Pinpoint the cell where the given text exists, returning its [x, y] midpoint coordinate. 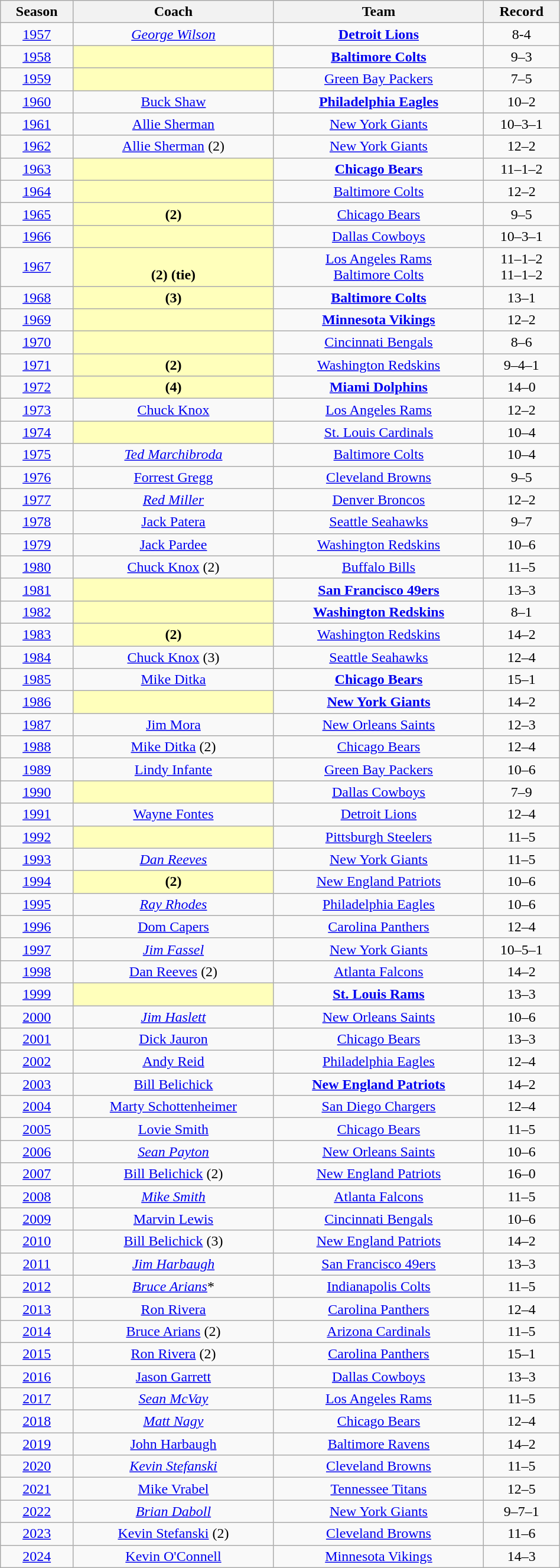
(4) [174, 387]
Bill Belichick [174, 1084]
Allie Sherman (2) [174, 146]
Arizona Cardinals [378, 1331]
Mike Vrabel [174, 1489]
9–7 [521, 522]
1975 [37, 455]
Kevin O'Connell [174, 1556]
1994 [37, 882]
2024 [37, 1556]
2004 [37, 1107]
1979 [37, 545]
1971 [37, 365]
San Diego Chargers [378, 1107]
Dan Reeves [174, 859]
1968 [37, 297]
Andy Reid [174, 1062]
1989 [37, 770]
1959 [37, 79]
Allie Sherman [174, 124]
1960 [37, 102]
11–1–211–1–2 [521, 267]
Bruce Arians* [174, 1286]
2017 [37, 1399]
2022 [37, 1511]
Ron Rivera [174, 1309]
Bill Belichick (2) [174, 1174]
12–3 [521, 725]
Miami Dolphins [378, 387]
1977 [37, 500]
2009 [37, 1219]
Mike Smith [174, 1197]
Dick Jauron [174, 1039]
2007 [37, 1174]
Jack Patera [174, 522]
10–5–1 [521, 949]
2020 [37, 1466]
11–1–2 [521, 169]
1964 [37, 191]
1980 [37, 567]
Sean Payton [174, 1152]
Kevin Stefanski [174, 1466]
2003 [37, 1084]
Season [37, 12]
Pittsburgh Steelers [378, 837]
2018 [37, 1422]
Dom Capers [174, 927]
Sean McVay [174, 1399]
Coach [174, 12]
1983 [37, 634]
George Wilson [174, 34]
Forrest Gregg [174, 477]
1966 [37, 236]
1981 [37, 589]
Buck Shaw [174, 102]
8–6 [521, 343]
1962 [37, 146]
Mike Ditka (2) [174, 747]
Lindy Infante [174, 770]
1982 [37, 612]
1978 [37, 522]
Baltimore Ravens [378, 1444]
9–3 [521, 57]
13–1 [521, 297]
Indianapolis Colts [378, 1286]
Los Angeles RamsBaltimore Colts [378, 267]
2014 [37, 1331]
7–9 [521, 792]
Buffalo Bills [378, 567]
(3) [174, 297]
Jack Pardee [174, 545]
1957 [37, 34]
(2) (tie) [174, 267]
8-4 [521, 34]
1986 [37, 702]
Mike Ditka [174, 680]
1965 [37, 214]
1974 [37, 432]
16–0 [521, 1174]
Tennessee Titans [378, 1489]
Marvin Lewis [174, 1219]
1985 [37, 680]
9–7–1 [521, 1511]
Jim Fassel [174, 949]
2010 [37, 1241]
1991 [37, 814]
1958 [37, 57]
14–3 [521, 1556]
2013 [37, 1309]
1963 [37, 169]
Chuck Knox (3) [174, 657]
Team [378, 12]
Record [521, 12]
Brian Daboll [174, 1511]
Chuck Knox (2) [174, 567]
Bill Belichick (3) [174, 1241]
Lovie Smith [174, 1129]
7–5 [521, 79]
Denver Broncos [378, 500]
2011 [37, 1264]
1999 [37, 994]
1976 [37, 477]
1987 [37, 725]
Jim Mora [174, 725]
2001 [37, 1039]
Chuck Knox [174, 410]
1972 [37, 387]
2019 [37, 1444]
1993 [37, 859]
2005 [37, 1129]
8–1 [521, 612]
2008 [37, 1197]
1969 [37, 320]
14–0 [521, 387]
Marty Schottenheimer [174, 1107]
Red Miller [174, 500]
1984 [37, 657]
10–2 [521, 102]
Ray Rhodes [174, 904]
2023 [37, 1534]
Bruce Arians (2) [174, 1331]
Ron Rivera (2) [174, 1354]
1998 [37, 972]
1996 [37, 927]
12–5 [521, 1489]
1995 [37, 904]
St. Louis Rams [378, 994]
Kevin Stefanski (2) [174, 1534]
1970 [37, 343]
1973 [37, 410]
2006 [37, 1152]
Matt Nagy [174, 1422]
1988 [37, 747]
Jim Harbaugh [174, 1264]
1967 [37, 267]
John Harbaugh [174, 1444]
1961 [37, 124]
2021 [37, 1489]
9–4–1 [521, 365]
2016 [37, 1377]
2002 [37, 1062]
St. Louis Cardinals [378, 432]
1992 [37, 837]
2015 [37, 1354]
Ted Marchibroda [174, 455]
1997 [37, 949]
1990 [37, 792]
Wayne Fontes [174, 814]
Dan Reeves (2) [174, 972]
Jason Garrett [174, 1377]
Jim Haslett [174, 1016]
11–6 [521, 1534]
2012 [37, 1286]
2000 [37, 1016]
